Search for the cell housing the specified text and yield its (X, Y) center coordinate. 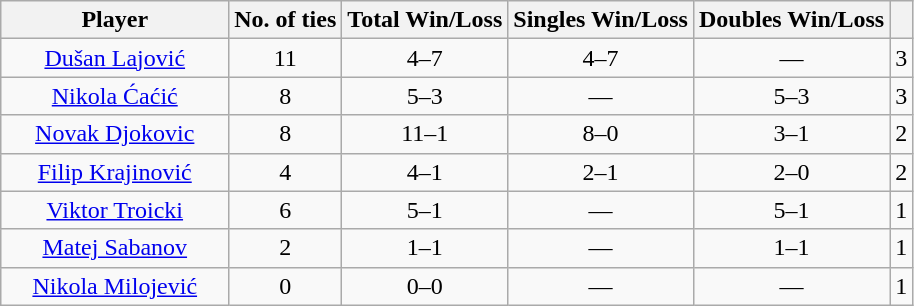
2–1 (601, 172)
Novak Djokovic (115, 134)
11–1 (425, 134)
0 (286, 286)
Doubles Win/Loss (791, 20)
4 (286, 172)
Nikola Milojević (115, 286)
Player (115, 20)
4–1 (425, 172)
Matej Sabanov (115, 248)
Singles Win/Loss (601, 20)
Dušan Lajović (115, 58)
3–1 (791, 134)
2–0 (791, 172)
8–0 (601, 134)
11 (286, 58)
Filip Krajinović (115, 172)
Viktor Troicki (115, 210)
Total Win/Loss (425, 20)
0–0 (425, 286)
No. of ties (286, 20)
6 (286, 210)
Nikola Ćaćić (115, 96)
